Identify which cell holds the provided text, then report its [X, Y] central coordinate. 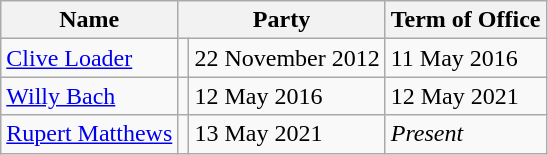
22 November 2012 [287, 58]
Name [90, 20]
12 May 2016 [287, 96]
Rupert Matthews [90, 134]
13 May 2021 [287, 134]
12 May 2021 [466, 96]
11 May 2016 [466, 58]
Party [282, 20]
Willy Bach [90, 96]
Term of Office [466, 20]
Clive Loader [90, 58]
Present [466, 134]
